Identify which cell holds the provided text, then report its (X, Y) central coordinate. 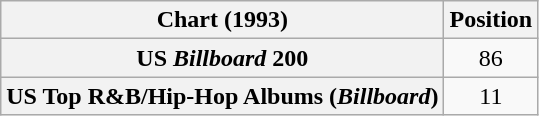
86 (491, 58)
Position (491, 20)
US Top R&B/Hip-Hop Albums (Billboard) (222, 96)
Chart (1993) (222, 20)
11 (491, 96)
US Billboard 200 (222, 58)
